Return [x, y] of the center of cell containing provided text 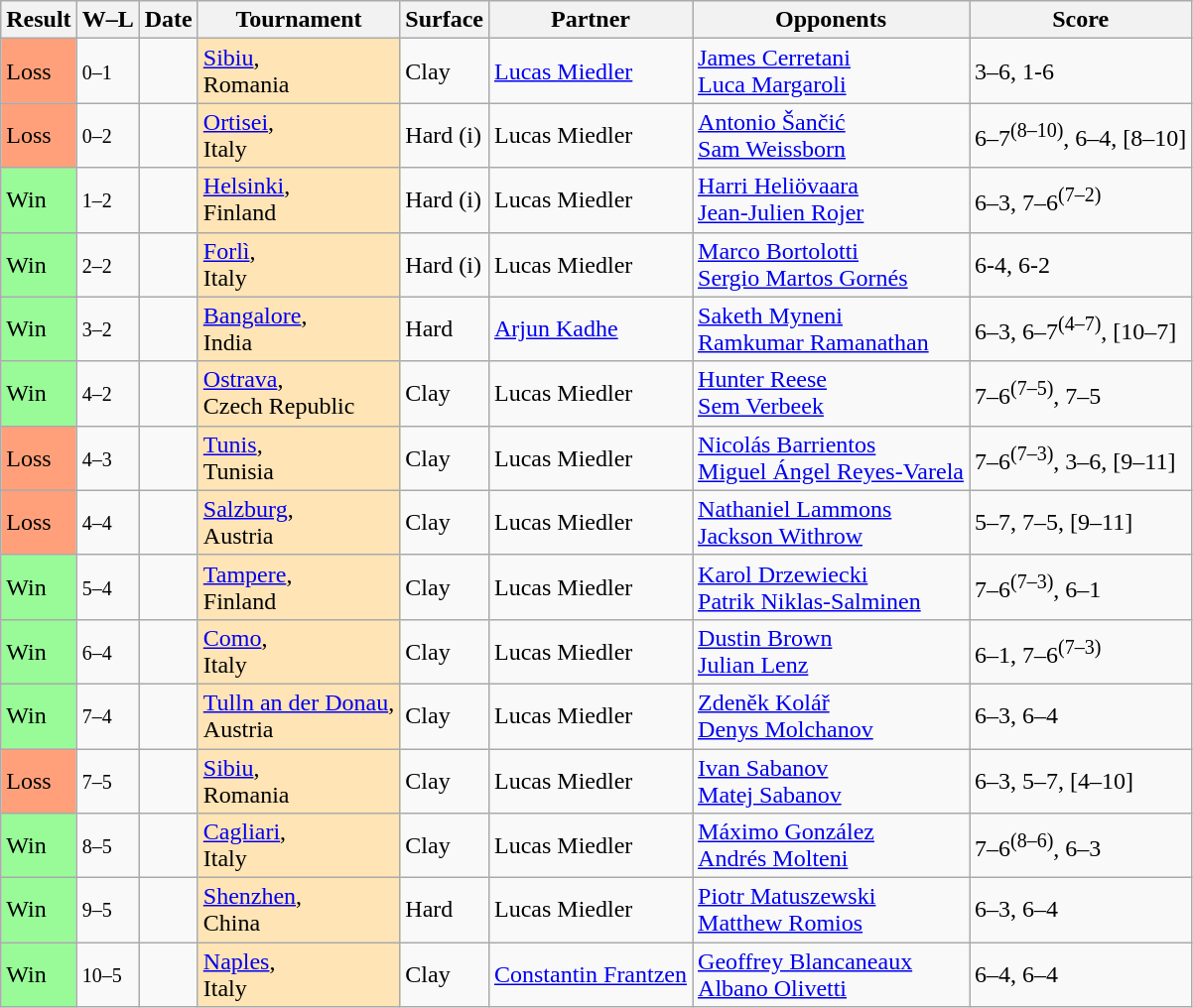
6–3, 7–6(7–2) [1080, 200]
Saketh Myneni Ramkumar Ramanathan [832, 329]
Tulln an der Donau, Austria [299, 716]
6–4, 6–4 [1080, 974]
1–2 [107, 200]
Opponents [832, 20]
3–2 [107, 329]
7–5 [107, 780]
Constantin Frantzen [590, 974]
Dustin Brown Julian Lenz [832, 651]
6–3, 5–7, [4–10] [1080, 780]
Nicolás Barrientos Miguel Ángel Reyes-Varela [832, 458]
Partner [590, 20]
8–5 [107, 845]
Geoffrey Blancaneaux Albano Olivetti [832, 974]
Surface [445, 20]
6–1, 7–6(7–3) [1080, 651]
Marco Bortolotti Sergio Martos Gornés [832, 264]
Forlì, Italy [299, 264]
6–4 [107, 651]
Nathaniel Lammons Jackson Withrow [832, 522]
Ivan Sabanov Matej Sabanov [832, 780]
7–6(8–6), 6–3 [1080, 845]
Date [169, 20]
Bangalore, India [299, 329]
4–4 [107, 522]
Karol Drzewiecki Patrik Niklas-Salminen [832, 587]
10–5 [107, 974]
Harri Heliövaara Jean-Julien Rojer [832, 200]
0–2 [107, 135]
7–4 [107, 716]
4–3 [107, 458]
4–2 [107, 393]
9–5 [107, 911]
Naples, Italy [299, 974]
5–4 [107, 587]
Helsinki, Finland [299, 200]
Cagliari, Italy [299, 845]
6-4, 6-2 [1080, 264]
Score [1080, 20]
3–6, 1-6 [1080, 71]
Tournament [299, 20]
6–3, 6–7(4–7), [10–7] [1080, 329]
6–7(8–10), 6–4, [8–10] [1080, 135]
Máximo González Andrés Molteni [832, 845]
7–6(7–3), 6–1 [1080, 587]
Tunis, Tunisia [299, 458]
W–L [107, 20]
James Cerretani Luca Margaroli [832, 71]
Piotr Matuszewski Matthew Romios [832, 911]
Hunter Reese Sem Verbeek [832, 393]
Shenzhen, China [299, 911]
0–1 [107, 71]
Como, Italy [299, 651]
7–6(7–5), 7–5 [1080, 393]
Salzburg, Austria [299, 522]
2–2 [107, 264]
5–7, 7–5, [9–11] [1080, 522]
Arjun Kadhe [590, 329]
Zdeněk Kolář Denys Molchanov [832, 716]
Ortisei, Italy [299, 135]
Tampere, Finland [299, 587]
Ostrava, Czech Republic [299, 393]
7–6(7–3), 3–6, [9–11] [1080, 458]
Result [39, 20]
Antonio Šančić Sam Weissborn [832, 135]
